Return [X, Y] of the center of cell containing provided text 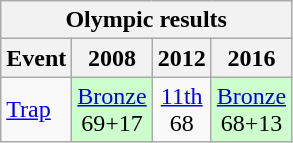
Olympic results [146, 20]
Bronze68+13 [251, 110]
Bronze69+17 [112, 110]
2008 [112, 58]
11th68 [182, 110]
Event [36, 58]
2016 [251, 58]
Trap [36, 110]
2012 [182, 58]
